Provide the (x, y) coordinate of the cell's center where the given text is located.  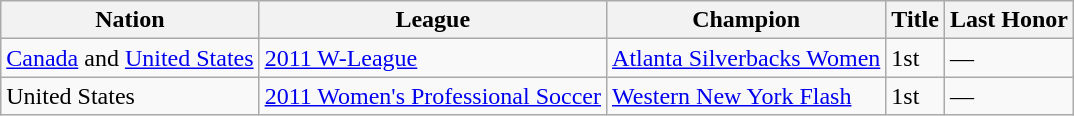
Canada and United States (130, 58)
2011 W-League (432, 58)
Last Honor (1008, 20)
Western New York Flash (746, 96)
Title (916, 20)
Nation (130, 20)
League (432, 20)
Champion (746, 20)
Atlanta Silverbacks Women (746, 58)
2011 Women's Professional Soccer (432, 96)
United States (130, 96)
